Find where the given text appears and provide that cell's center as (X, Y) coordinate. 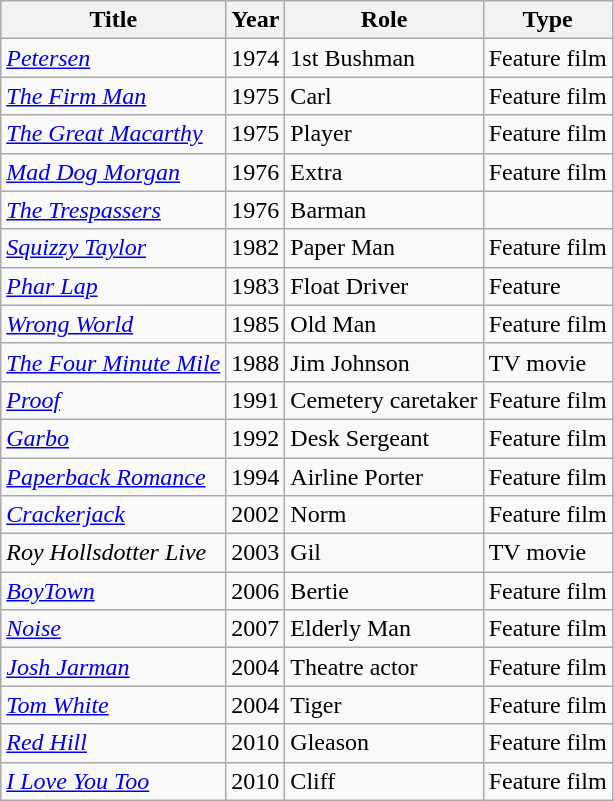
Extra (384, 172)
Red Hill (114, 743)
2007 (256, 629)
Mad Dog Morgan (114, 172)
1974 (256, 58)
Noise (114, 629)
1985 (256, 324)
Type (548, 20)
The Trespassers (114, 210)
Phar Lap (114, 286)
Bertie (384, 591)
1991 (256, 400)
The Great Macarthy (114, 134)
Airline Porter (384, 477)
Desk Sergeant (384, 438)
Cemetery caretaker (384, 400)
1983 (256, 286)
Tiger (384, 705)
Float Driver (384, 286)
The Firm Man (114, 96)
Tom White (114, 705)
Norm (384, 515)
Barman (384, 210)
I Love You Too (114, 781)
Cliff (384, 781)
Petersen (114, 58)
1982 (256, 248)
Gleason (384, 743)
Old Man (384, 324)
Proof (114, 400)
2003 (256, 553)
Player (384, 134)
Crackerjack (114, 515)
Carl (384, 96)
Squizzy Taylor (114, 248)
2006 (256, 591)
1st Bushman (384, 58)
BoyTown (114, 591)
1988 (256, 362)
Paper Man (384, 248)
1994 (256, 477)
Role (384, 20)
Josh Jarman (114, 667)
Paperback Romance (114, 477)
The Four Minute Mile (114, 362)
Garbo (114, 438)
Title (114, 20)
Jim Johnson (384, 362)
Feature (548, 286)
Elderly Man (384, 629)
2002 (256, 515)
Year (256, 20)
Theatre actor (384, 667)
Gil (384, 553)
Roy Hollsdotter Live (114, 553)
1992 (256, 438)
Wrong World (114, 324)
